Return the (X, Y) coordinate for the center point of the cell that contains the specified text.  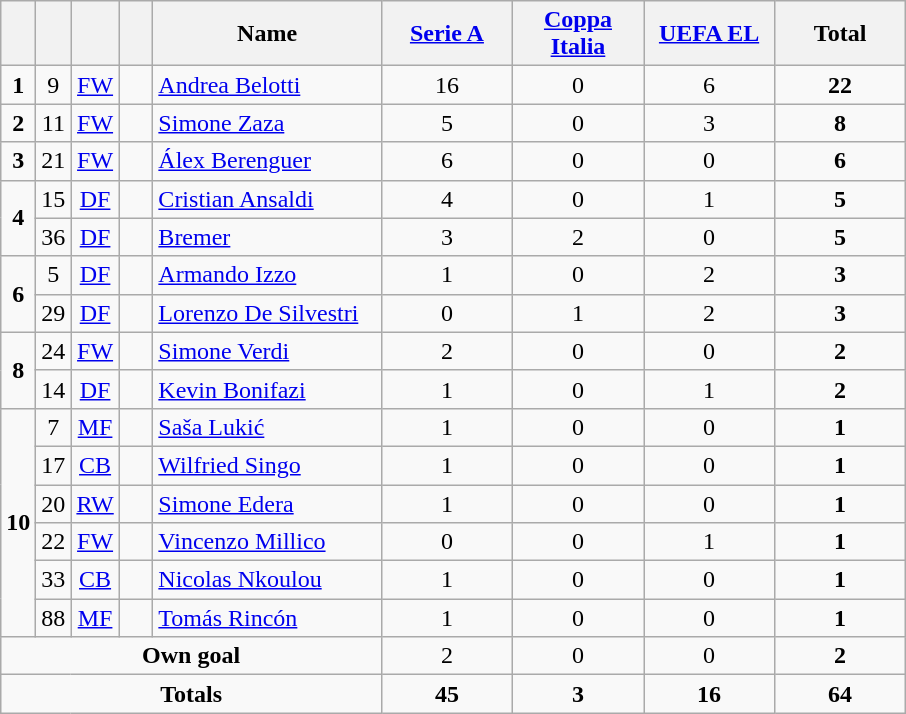
33 (54, 580)
29 (54, 313)
7 (54, 427)
14 (54, 389)
Own goal (192, 656)
Total (840, 34)
Kevin Bonifazi (268, 389)
17 (54, 465)
Name (268, 34)
UEFA EL (710, 34)
Andrea Belotti (268, 85)
Álex Berenguer (268, 161)
Armando Izzo (268, 275)
Cristian Ansaldi (268, 199)
Vincenzo Millico (268, 542)
Nicolas Nkoulou (268, 580)
21 (54, 161)
Wilfried Singo (268, 465)
Totals (192, 694)
Tomás Rincón (268, 618)
15 (54, 199)
Simone Edera (268, 503)
Serie A (446, 34)
88 (54, 618)
Lorenzo De Silvestri (268, 313)
Coppa Italia (578, 34)
Simone Zaza (268, 123)
Saša Lukić (268, 427)
45 (446, 694)
20 (54, 503)
Simone Verdi (268, 351)
11 (54, 123)
24 (54, 351)
10 (18, 522)
36 (54, 237)
9 (54, 85)
Bremer (268, 237)
RW (95, 503)
64 (840, 694)
